Determine the (X, Y) coordinate at the center of the cell enclosing the given text.  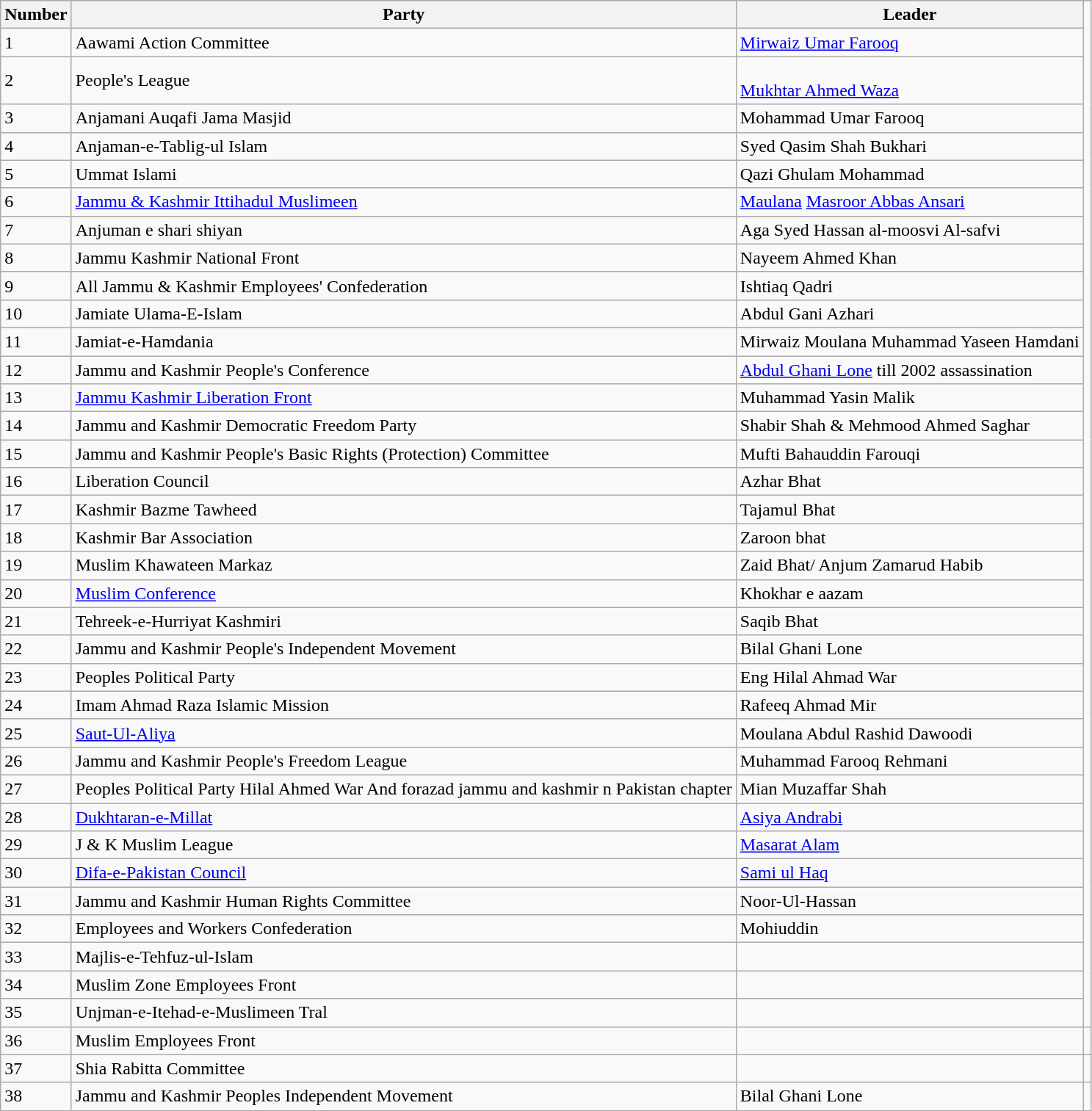
Mukhtar Ahmed Waza (909, 81)
14 (36, 426)
Muhammad Farooq Rehmani (909, 761)
Dukhtaran-e-Millat (404, 817)
Kashmir Bazme Tawheed (404, 510)
12 (36, 369)
29 (36, 845)
Number (36, 15)
19 (36, 565)
Jammu & Kashmir Ittihadul Muslimeen (404, 202)
34 (36, 985)
4 (36, 146)
Ishtiaq Qadri (909, 286)
Masarat Alam (909, 845)
Leader (909, 15)
Saut-Ul-Aliya (404, 733)
9 (36, 286)
All Jammu & Kashmir Employees' Confederation (404, 286)
25 (36, 733)
Jammu Kashmir Liberation Front (404, 398)
Jammu and Kashmir Democratic Freedom Party (404, 426)
Abdul Ghani Lone till 2002 assassination (909, 369)
Tajamul Bhat (909, 510)
Anjaman-e-Tablig-ul Islam (404, 146)
Jammu and Kashmir People's Basic Rights (Protection) Committee (404, 454)
Muslim Khawateen Markaz (404, 565)
Saqib Bhat (909, 621)
Peoples Political Party (404, 677)
Mian Muzaffar Shah (909, 789)
Jamiate Ulama-E-Islam (404, 314)
Zaid Bhat/ Anjum Zamarud Habib (909, 565)
18 (36, 538)
38 (36, 1096)
32 (36, 929)
Anjamani Auqafi Jama Masjid (404, 118)
Maulana Masroor Abbas Ansari (909, 202)
Qazi Ghulam Mohammad (909, 174)
1 (36, 43)
Rafeeq Ahmad Mir (909, 705)
Muslim Zone Employees Front (404, 985)
21 (36, 621)
Azhar Bhat (909, 482)
Jammu and Kashmir People's Freedom League (404, 761)
13 (36, 398)
Shabir Shah & Mehmood Ahmed Saghar (909, 426)
Liberation Council (404, 482)
37 (36, 1068)
26 (36, 761)
16 (36, 482)
3 (36, 118)
6 (36, 202)
Majlis-e-Tehfuz-ul-Islam (404, 957)
24 (36, 705)
Noor-Ul-Hassan (909, 901)
5 (36, 174)
Jammu and Kashmir Peoples Independent Movement (404, 1096)
Tehreek-e-Hurriyat Kashmiri (404, 621)
28 (36, 817)
Syed Qasim Shah Bukhari (909, 146)
Mufti Bahauddin Farouqi (909, 454)
8 (36, 258)
Peoples Political Party Hilal Ahmed War And forazad jammu and kashmir n Pakistan chapter (404, 789)
Jammu Kashmir National Front (404, 258)
10 (36, 314)
Asiya Andrabi (909, 817)
36 (36, 1041)
Ummat Islami (404, 174)
Aawami Action Committee (404, 43)
22 (36, 649)
Muslim Conference (404, 593)
23 (36, 677)
Muhammad Yasin Malik (909, 398)
Difa-e-Pakistan Council (404, 873)
Mohiuddin (909, 929)
Mohammad Umar Farooq (909, 118)
Abdul Gani Azhari (909, 314)
Jammu and Kashmir People's Conference (404, 369)
J & K Muslim League (404, 845)
Jammu and Kashmir Human Rights Committee (404, 901)
Zaroon bhat (909, 538)
Jamiat-e-Hamdania (404, 341)
Imam Ahmad Raza Islamic Mission (404, 705)
Unjman-e-Itehad-e-Muslimeen Tral (404, 1013)
Mirwaiz Umar Farooq (909, 43)
Khokhar e aazam (909, 593)
33 (36, 957)
Kashmir Bar Association (404, 538)
35 (36, 1013)
11 (36, 341)
27 (36, 789)
Muslim Employees Front (404, 1041)
30 (36, 873)
17 (36, 510)
15 (36, 454)
20 (36, 593)
People's League (404, 81)
Mirwaiz Moulana Muhammad Yaseen Hamdani (909, 341)
2 (36, 81)
Moulana Abdul Rashid Dawoodi (909, 733)
7 (36, 230)
Shia Rabitta Committee (404, 1068)
Sami ul Haq (909, 873)
Employees and Workers Confederation (404, 929)
Anjuman e shari shiyan (404, 230)
Jammu and Kashmir People's Independent Movement (404, 649)
Party (404, 15)
31 (36, 901)
Nayeem Ahmed Khan (909, 258)
Aga Syed Hassan al-moosvi Al-safvi (909, 230)
Eng Hilal Ahmad War (909, 677)
